Extract the (X, Y) coordinate from the center of the cell holding the provided text.  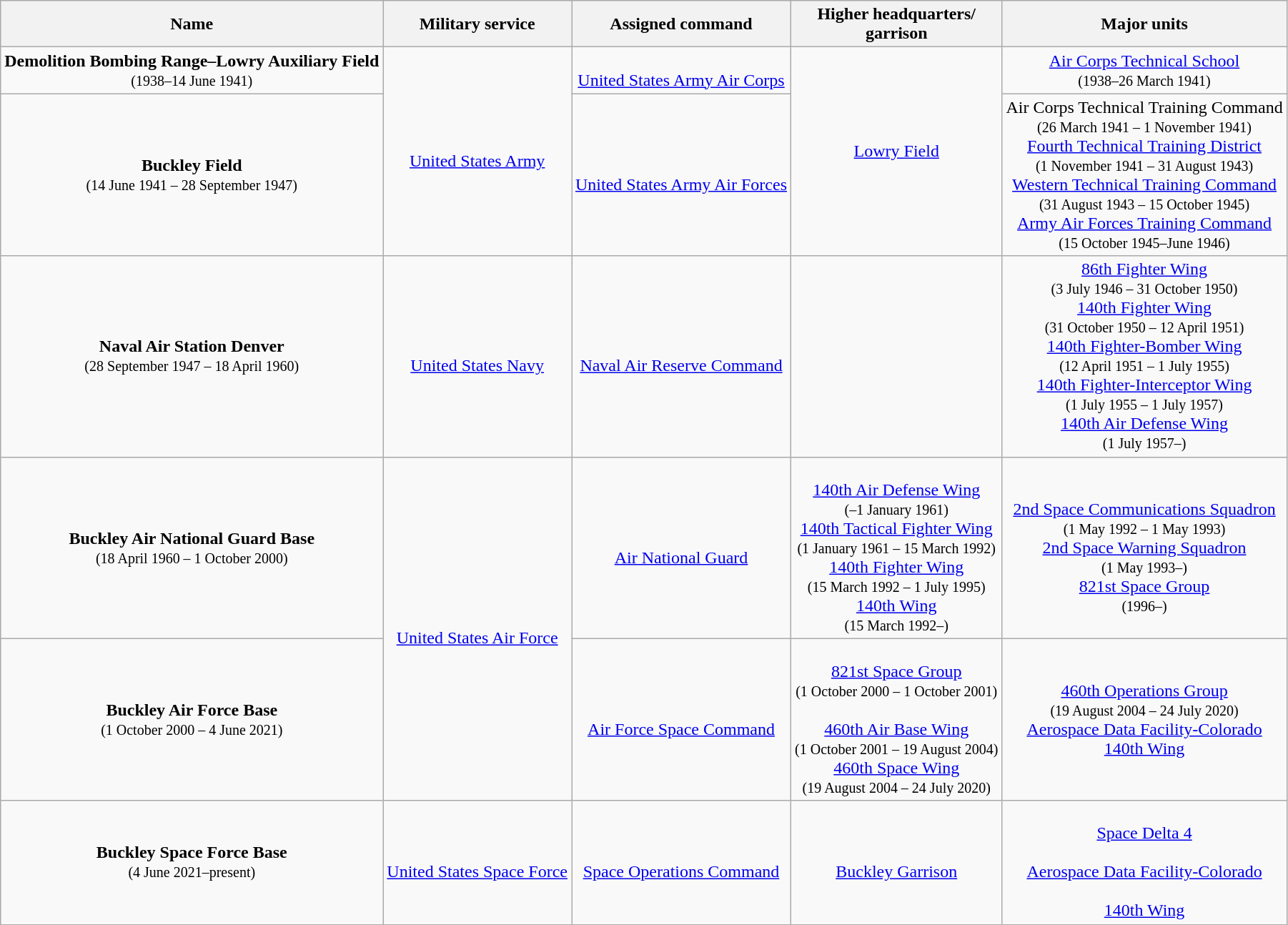
United States Air Force (477, 629)
Lowry Field (896, 152)
Air Corps Technical School(1938–26 March 1941) (1144, 70)
United States Army (477, 152)
Naval Air Reserve Command (682, 356)
Space Delta 4Aerospace Data Facility-Colorado140th Wing (1144, 862)
Buckley Air National Guard Base(18 April 1960 – 1 October 2000) (192, 548)
Space Operations Command (682, 862)
United States Navy (477, 356)
2nd Space Communications Squadron(1 May 1992 – 1 May 1993)2nd Space Warning Squadron(1 May 1993–)821st Space Group(1996–) (1144, 548)
Name (192, 24)
United States Army Air Corps (682, 70)
Naval Air Station Denver(28 September 1947 – 18 April 1960) (192, 356)
United States Army Air Forces (682, 174)
Buckley Air Force Base(1 October 2000 – 4 June 2021) (192, 719)
Major units (1144, 24)
821st Space Group(1 October 2000 – 1 October 2001)460th Air Base Wing(1 October 2001 – 19 August 2004)460th Space Wing(19 August 2004 – 24 July 2020) (896, 719)
United States Space Force (477, 862)
Buckley Space Force Base(4 June 2021–present) (192, 862)
Higher headquarters/garrison (896, 24)
Demolition Bombing Range–Lowry Auxiliary Field(1938–14 June 1941) (192, 70)
Buckley Garrison (896, 862)
Buckley Field(14 June 1941 – 28 September 1947) (192, 174)
460th Operations Group(19 August 2004 – 24 July 2020)Aerospace Data Facility-Colorado140th Wing (1144, 719)
Air National Guard (682, 548)
Military service (477, 24)
Air Force Space Command (682, 719)
Assigned command (682, 24)
